Return the (x, y) coordinate for the center point of the cell that contains the specified text.  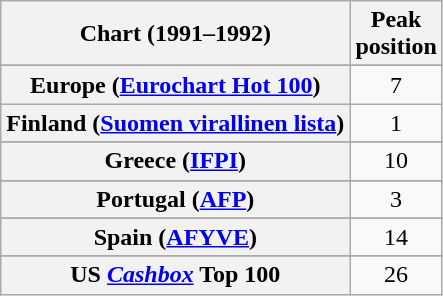
Europe (Eurochart Hot 100) (176, 85)
Spain (AFYVE) (176, 237)
US Cashbox Top 100 (176, 275)
3 (396, 199)
7 (396, 85)
1 (396, 123)
26 (396, 275)
Greece (IFPI) (176, 161)
14 (396, 237)
Chart (1991–1992) (176, 34)
Portugal (AFP) (176, 199)
Finland (Suomen virallinen lista) (176, 123)
10 (396, 161)
Peakposition (396, 34)
